Return the (x, y) coordinate for the center point of the cell that contains the specified text.  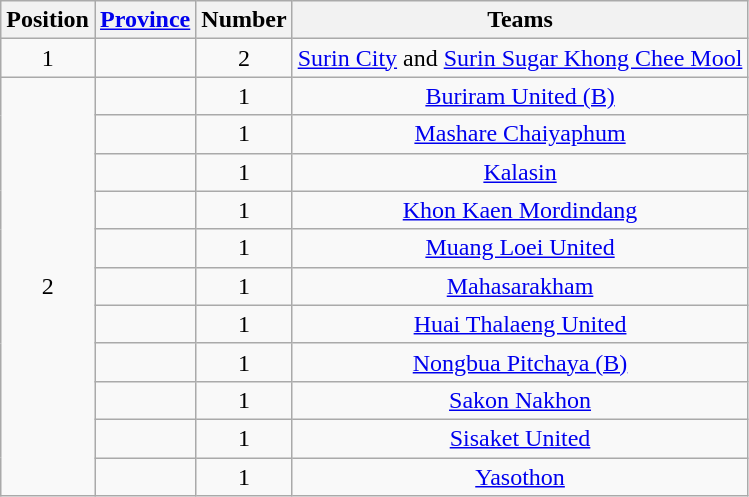
Position (48, 20)
Kalasin (520, 172)
Mashare Chaiyaphum (520, 134)
Yasothon (520, 477)
Nongbua Pitchaya (B) (520, 362)
Teams (520, 20)
Muang Loei United (520, 248)
Surin City and Surin Sugar Khong Chee Mool (520, 58)
Number (244, 20)
Huai Thalaeng United (520, 324)
Sisaket United (520, 438)
Sakon Nakhon (520, 400)
Mahasarakham (520, 286)
Province (144, 20)
Khon Kaen Mordindang (520, 210)
Buriram United (B) (520, 96)
